Detect which cell encompasses the target text, then output its [x, y] center coordinate. 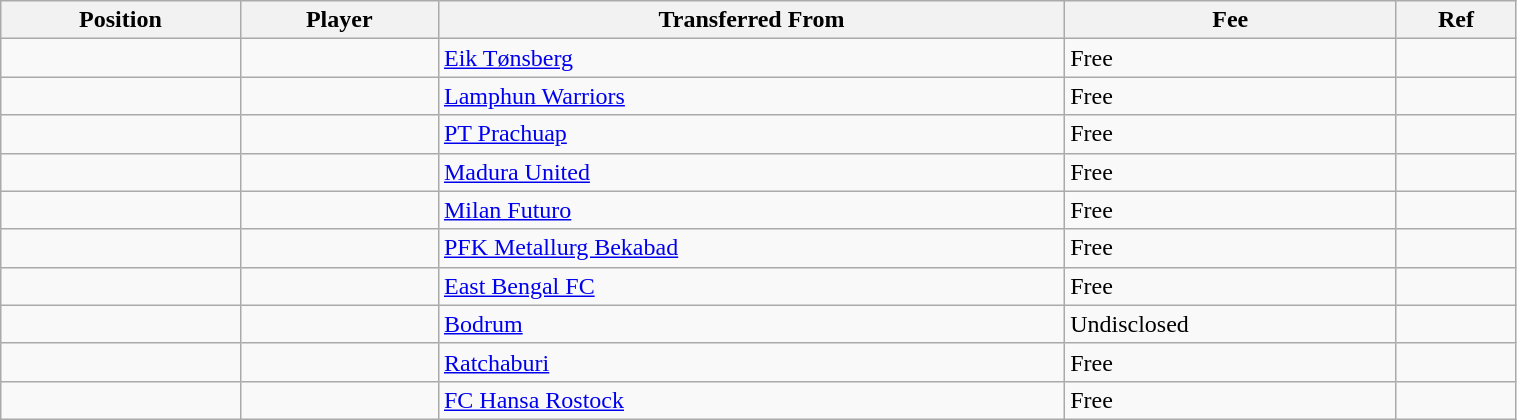
Madura United [751, 172]
PFK Metallurg Bekabad [751, 248]
Ratchaburi [751, 362]
Eik Tønsberg [751, 58]
FC Hansa Rostock [751, 400]
Ref [1456, 20]
Bodrum [751, 324]
Lamphun Warriors [751, 96]
Undisclosed [1230, 324]
Transferred From [751, 20]
East Bengal FC [751, 286]
Player [339, 20]
Milan Futuro [751, 210]
Fee [1230, 20]
PT Prachuap [751, 134]
Position [120, 20]
